Output the (x, y) coordinate of the center of the cell containing the given text.  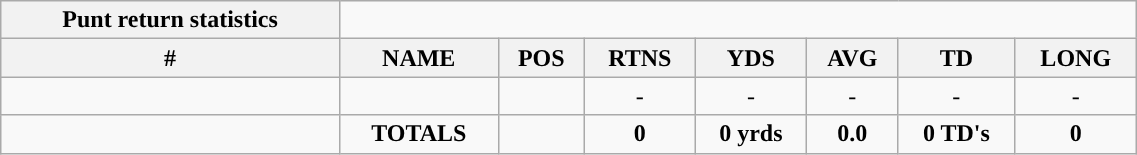
# (170, 58)
TD (956, 58)
LONG (1076, 58)
Punt return statistics (170, 20)
POS (541, 58)
0 yrds (750, 134)
RTNS (640, 58)
TOTALS (418, 134)
0.0 (852, 134)
AVG (852, 58)
YDS (750, 58)
NAME (418, 58)
0 TD's (956, 134)
